Identify which cell holds the provided text, then report its (X, Y) central coordinate. 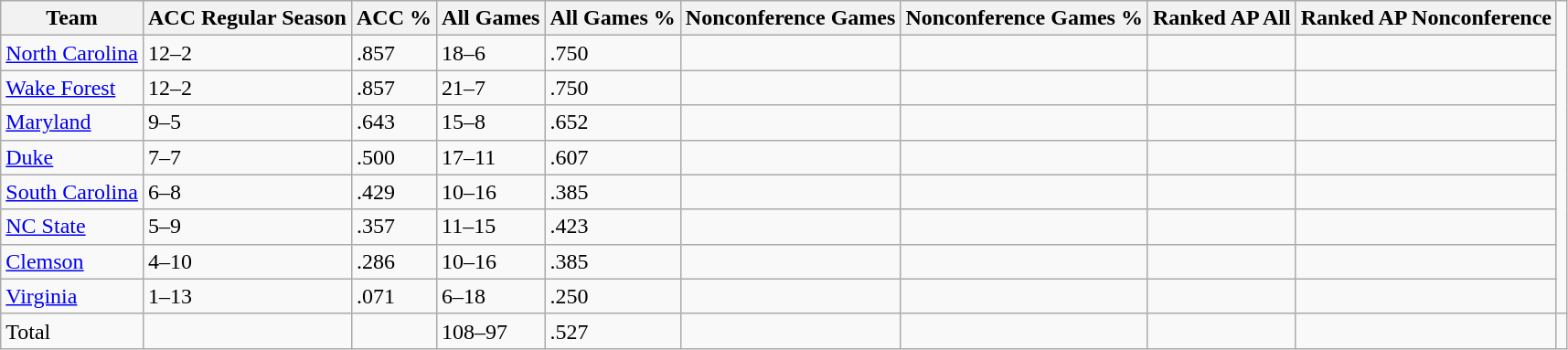
South Carolina (72, 192)
6–18 (491, 296)
Ranked AP Nonconference (1426, 18)
Clemson (72, 261)
ACC Regular Season (247, 18)
.643 (393, 122)
.527 (613, 331)
.071 (393, 296)
ACC % (393, 18)
NC State (72, 227)
1–13 (247, 296)
4–10 (247, 261)
Total (72, 331)
.607 (613, 157)
Maryland (72, 122)
Team (72, 18)
5–9 (247, 227)
All Games (491, 18)
17–11 (491, 157)
.652 (613, 122)
Nonconference Games % (1024, 18)
108–97 (491, 331)
Wake Forest (72, 88)
.423 (613, 227)
.250 (613, 296)
North Carolina (72, 53)
.429 (393, 192)
.500 (393, 157)
Nonconference Games (790, 18)
.286 (393, 261)
.357 (393, 227)
21–7 (491, 88)
15–8 (491, 122)
11–15 (491, 227)
6–8 (247, 192)
9–5 (247, 122)
Duke (72, 157)
18–6 (491, 53)
Ranked AP All (1221, 18)
7–7 (247, 157)
Virginia (72, 296)
All Games % (613, 18)
